Scan for the cell matching the given text and deliver its (x, y) coordinate at center. 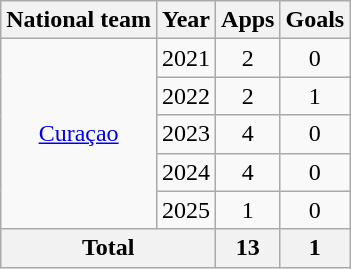
Total (108, 248)
2022 (186, 96)
2021 (186, 58)
2024 (186, 172)
Apps (248, 20)
Goals (315, 20)
Year (186, 20)
National team (79, 20)
2025 (186, 210)
Curaçao (79, 134)
2023 (186, 134)
13 (248, 248)
